Output the (x, y) coordinate of the center of the cell containing the given text.  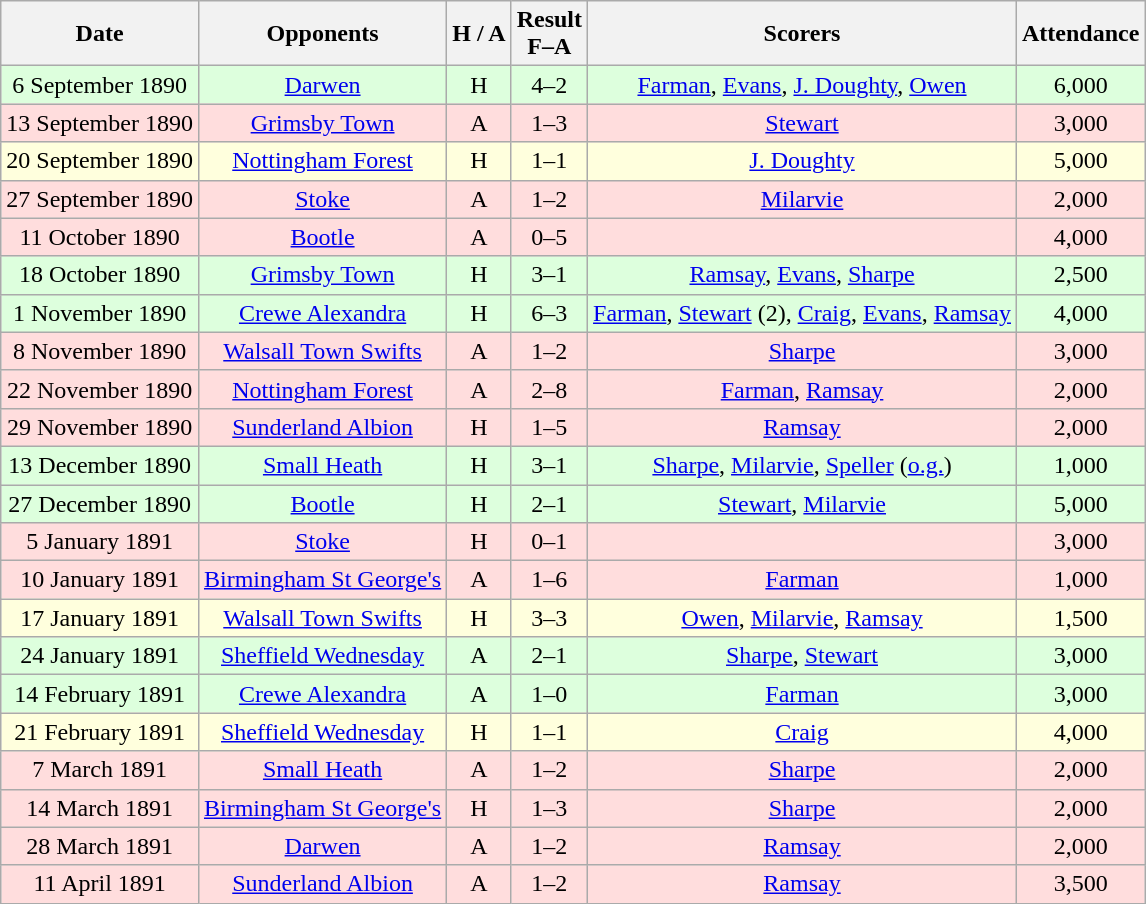
J. Doughty (802, 161)
Scorers (802, 34)
Stewart (802, 123)
ResultF–A (549, 34)
Date (100, 34)
6,000 (1081, 85)
2–8 (549, 389)
3–3 (549, 618)
6–3 (549, 313)
22 November 1890 (100, 389)
Attendance (1081, 34)
Ramsay, Evans, Sharpe (802, 275)
20 September 1890 (100, 161)
8 November 1890 (100, 351)
Owen, Milarvie, Ramsay (802, 618)
6 September 1890 (100, 85)
0–5 (549, 237)
11 October 1890 (100, 237)
13 September 1890 (100, 123)
Stewart, Milarvie (802, 503)
1–6 (549, 580)
4–2 (549, 85)
0–1 (549, 542)
18 October 1890 (100, 275)
Opponents (322, 34)
1,500 (1081, 618)
Farman, Stewart (2), Craig, Evans, Ramsay (802, 313)
3,500 (1081, 884)
7 March 1891 (100, 770)
1 November 1890 (100, 313)
13 December 1890 (100, 465)
29 November 1890 (100, 427)
H / A (479, 34)
11 April 1891 (100, 884)
Milarvie (802, 199)
14 March 1891 (100, 808)
17 January 1891 (100, 618)
27 December 1890 (100, 503)
Farman, Evans, J. Doughty, Owen (802, 85)
Craig (802, 732)
2,500 (1081, 275)
Sharpe, Milarvie, Speller (o.g.) (802, 465)
24 January 1891 (100, 656)
5 January 1891 (100, 542)
14 February 1891 (100, 694)
1–5 (549, 427)
1–0 (549, 694)
21 February 1891 (100, 732)
10 January 1891 (100, 580)
Sharpe, Stewart (802, 656)
27 September 1890 (100, 199)
Farman, Ramsay (802, 389)
28 March 1891 (100, 846)
